Return the (X, Y) coordinate for the center point of the cell that contains the specified text.  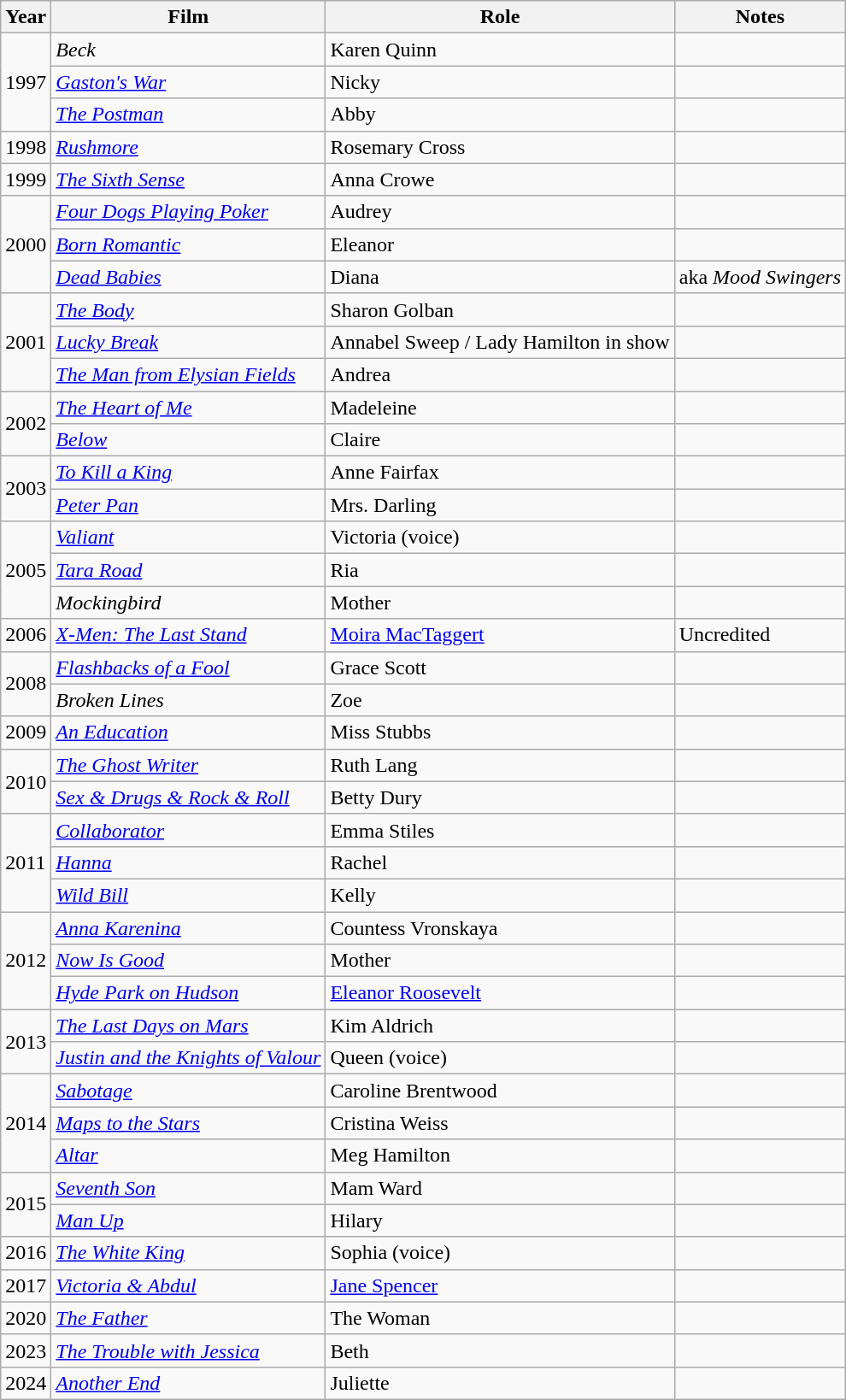
Kelly (500, 895)
Caroline Brentwood (500, 1091)
2005 (26, 570)
Kim Aldrich (500, 1026)
2020 (26, 1318)
The Heart of Me (188, 408)
Sophia (voice) (500, 1253)
2012 (26, 960)
Mam Ward (500, 1188)
The Postman (188, 115)
Eleanor Roosevelt (500, 993)
Countess Vronskaya (500, 927)
The Woman (500, 1318)
2008 (26, 684)
Tara Road (188, 570)
The Ghost Writer (188, 765)
Born Romantic (188, 244)
Film (188, 17)
1999 (26, 179)
Ruth Lang (500, 765)
Annabel Sweep / Lady Hamilton in show (500, 342)
Notes (760, 17)
The Father (188, 1318)
The Man from Elysian Fields (188, 374)
2002 (26, 424)
Man Up (188, 1221)
Jane Spencer (500, 1285)
Victoria (voice) (500, 538)
Anna Crowe (500, 179)
Sabotage (188, 1091)
Hyde Park on Hudson (188, 993)
2011 (26, 862)
Meg Hamilton (500, 1156)
2009 (26, 732)
Peter Pan (188, 505)
Emma Stiles (500, 830)
Maps to the Stars (188, 1123)
2023 (26, 1350)
Rosemary Cross (500, 147)
Valiant (188, 538)
2003 (26, 489)
Eleanor (500, 244)
Rushmore (188, 147)
Betty Dury (500, 797)
Collaborator (188, 830)
Mockingbird (188, 603)
Mrs. Darling (500, 505)
2010 (26, 781)
Hilary (500, 1221)
Now Is Good (188, 961)
Beth (500, 1350)
The White King (188, 1253)
2006 (26, 635)
Year (26, 17)
Another End (188, 1383)
Madeleine (500, 408)
Queen (voice) (500, 1058)
1997 (26, 82)
Karen Quinn (500, 50)
Rachel (500, 862)
X-Men: The Last Stand (188, 635)
Zoe (500, 700)
2000 (26, 244)
An Education (188, 732)
Andrea (500, 374)
2014 (26, 1123)
Flashbacks of a Fool (188, 668)
Broken Lines (188, 700)
Uncredited (760, 635)
Anna Karenina (188, 927)
2024 (26, 1383)
Audrey (500, 212)
Altar (188, 1156)
Miss Stubbs (500, 732)
Seventh Son (188, 1188)
Claire (500, 440)
The Sixth Sense (188, 179)
Ria (500, 570)
Sharon Golban (500, 309)
Diana (500, 277)
To Kill a King (188, 473)
2013 (26, 1042)
The Last Days on Mars (188, 1026)
Dead Babies (188, 277)
Moira MacTaggert (500, 635)
Wild Bill (188, 895)
Cristina Weiss (500, 1123)
1998 (26, 147)
2016 (26, 1253)
Nicky (500, 82)
Lucky Break (188, 342)
Below (188, 440)
Role (500, 17)
Juliette (500, 1383)
2017 (26, 1285)
Abby (500, 115)
Hanna (188, 862)
2001 (26, 342)
Beck (188, 50)
Four Dogs Playing Poker (188, 212)
Grace Scott (500, 668)
2015 (26, 1204)
Gaston's War (188, 82)
Anne Fairfax (500, 473)
Victoria & Abdul (188, 1285)
The Body (188, 309)
Sex & Drugs & Rock & Roll (188, 797)
aka Mood Swingers (760, 277)
Justin and the Knights of Valour (188, 1058)
The Trouble with Jessica (188, 1350)
